Scan for the cell matching the given text and deliver its (X, Y) coordinate at center. 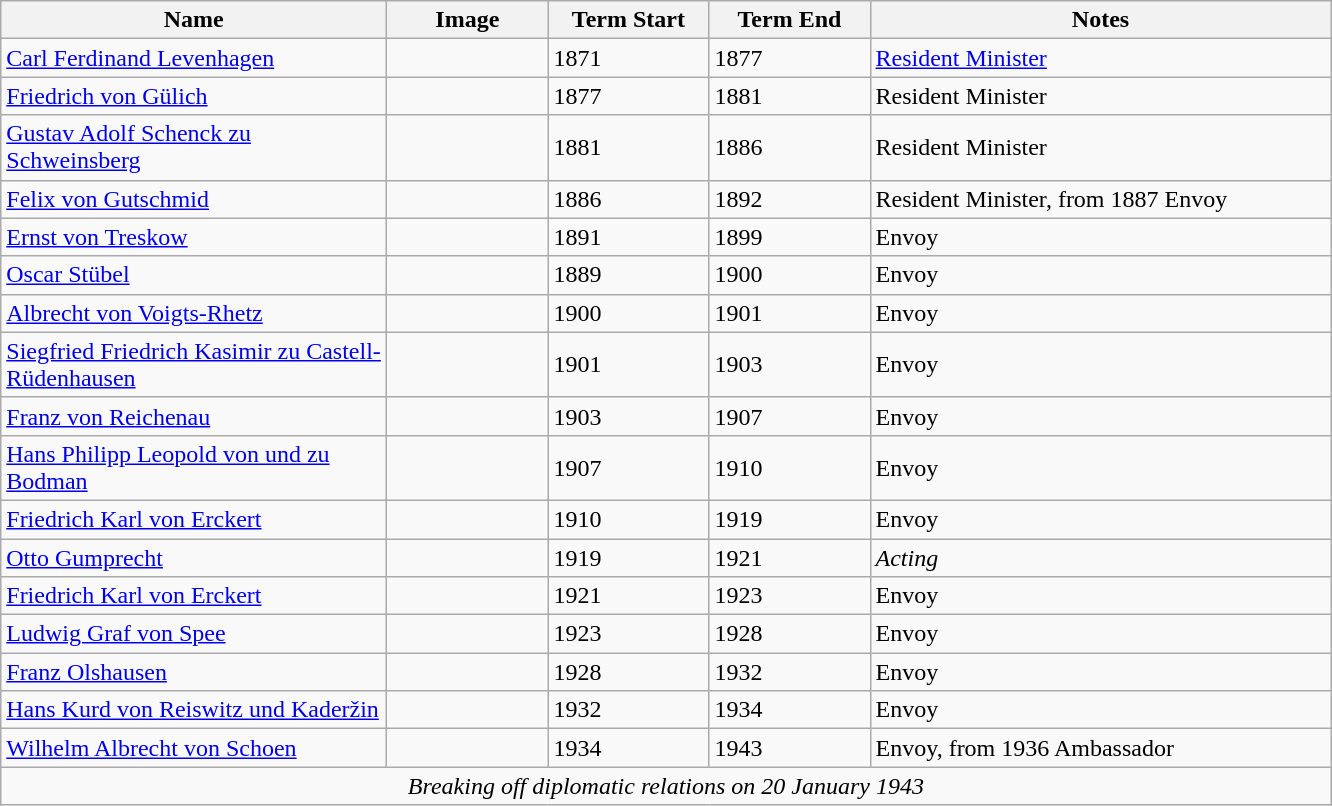
Wilhelm Albrecht von Schoen (194, 748)
Ludwig Graf von Spee (194, 634)
1871 (628, 58)
Otto Gumprecht (194, 557)
Envoy, from 1936 Ambassador (1100, 748)
1892 (790, 199)
Breaking off diplomatic relations on 20 January 1943 (666, 786)
Carl Ferdinand Levenhagen (194, 58)
Resident Minister, from 1887 Envoy (1100, 199)
Term Start (628, 20)
Franz von Reichenau (194, 416)
Term End (790, 20)
Siegfried Friedrich Kasimir zu Castell-Rüdenhausen (194, 364)
1899 (790, 237)
1943 (790, 748)
Hans Kurd von Reiswitz und Kaderžin (194, 710)
Acting (1100, 557)
1891 (628, 237)
Gustav Adolf Schenck zu Schweinsberg (194, 148)
Name (194, 20)
Image (468, 20)
Albrecht von Voigts-Rhetz (194, 313)
Ernst von Treskow (194, 237)
Oscar Stübel (194, 275)
Franz Olshausen (194, 672)
Hans Philipp Leopold von und zu Bodman (194, 468)
1889 (628, 275)
Felix von Gutschmid (194, 199)
Notes (1100, 20)
Friedrich von Gülich (194, 96)
